Provide the (X, Y) coordinate of the cell's center where the given text is located.  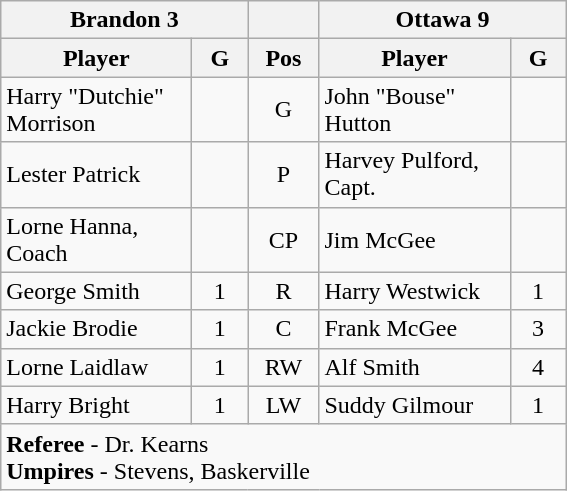
Jackie Brodie (96, 329)
Harvey Pulford, Capt. (414, 174)
R (284, 291)
4 (538, 367)
Lester Patrick (96, 174)
CP (284, 240)
George Smith (96, 291)
Referee - Dr. KearnsUmpires - Stevens, Baskerville (284, 456)
Harry "Dutchie" Morrison (96, 110)
LW (284, 405)
John "Bouse" Hutton (414, 110)
Frank McGee (414, 329)
C (284, 329)
Suddy Gilmour (414, 405)
Harry Bright (96, 405)
3 (538, 329)
Jim McGee (414, 240)
RW (284, 367)
Ottawa 9 (442, 20)
Lorne Hanna, Coach (96, 240)
P (284, 174)
Brandon 3 (124, 20)
Pos (284, 58)
Harry Westwick (414, 291)
Alf Smith (414, 367)
Lorne Laidlaw (96, 367)
